For the text-containing cell, return its midpoint in [X, Y] coordinate format. 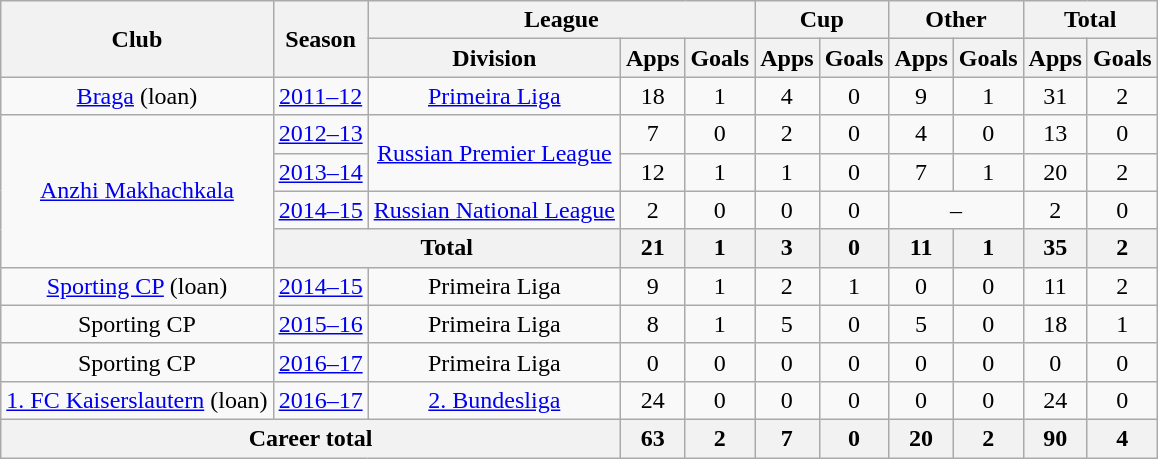
2015–16 [320, 324]
63 [652, 438]
35 [1055, 248]
League [562, 20]
Sporting CP (loan) [137, 286]
13 [1055, 134]
Russian Premier League [494, 153]
Anzhi Makhachkala [137, 191]
2012–13 [320, 134]
2011–12 [320, 96]
2013–14 [320, 172]
Career total [311, 438]
1. FC Kaiserslautern (loan) [137, 400]
2. Bundesliga [494, 400]
Other [956, 20]
Season [320, 39]
Club [137, 39]
12 [652, 172]
3 [787, 248]
Russian National League [494, 210]
8 [652, 324]
Division [494, 58]
90 [1055, 438]
Cup [822, 20]
31 [1055, 96]
– [956, 210]
21 [652, 248]
Braga (loan) [137, 96]
